From the cell containing the given text, extract its center point as (x, y) coordinate. 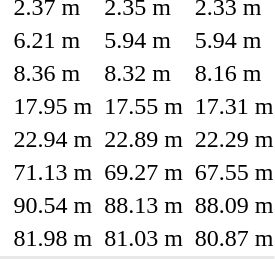
88.13 m (144, 205)
22.29 m (234, 139)
69.27 m (144, 172)
67.55 m (234, 172)
6.21 m (53, 40)
90.54 m (53, 205)
81.03 m (144, 238)
8.16 m (234, 73)
17.55 m (144, 106)
80.87 m (234, 238)
8.36 m (53, 73)
17.31 m (234, 106)
88.09 m (234, 205)
22.94 m (53, 139)
81.98 m (53, 238)
8.32 m (144, 73)
17.95 m (53, 106)
71.13 m (53, 172)
22.89 m (144, 139)
